Extract the (X, Y) coordinate from the center of the cell holding the provided text.  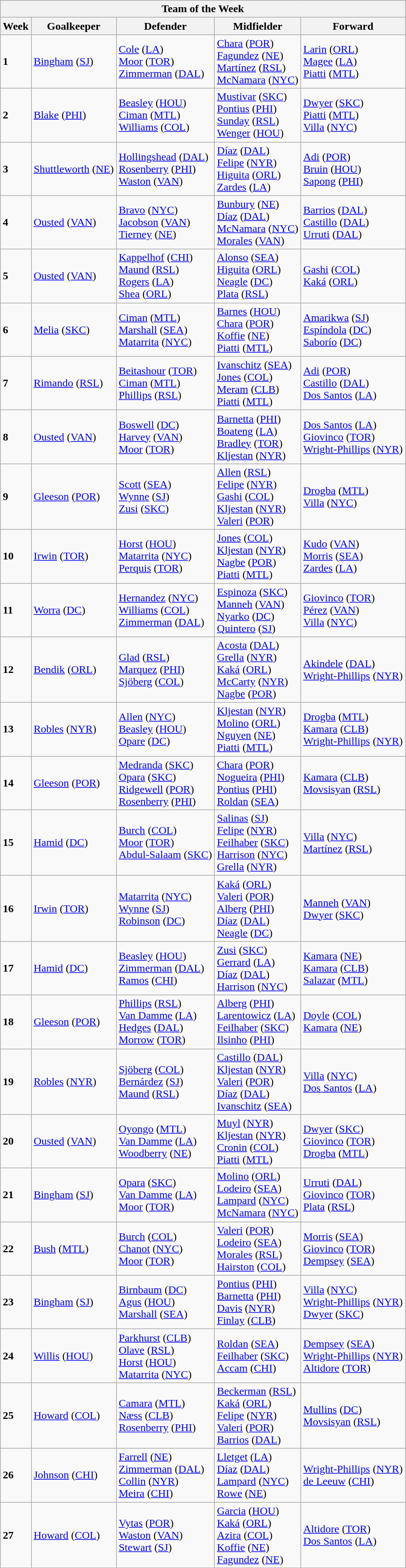
Akindele (DAL) Wright-Phillips (NYR) (353, 670)
Camara (MTL) Næss (CLB) Rosenberry (PHI) (165, 1415)
Villa (NYC) Martínez (RSL) (353, 843)
15 (16, 843)
Alberg (PHI) Larentowicz (LA) Feilhaber (SKC) Ilsinho (PHI) (258, 1022)
2 (16, 115)
Allen (RSL) Felipe (NYR) Gashi (COL) Kljestan (NYR) Valeri (POR) (258, 496)
Rimando (RSL) (74, 383)
Dos Santos (LA) Giovinco (TOR) Wright-Phillips (NYR) (353, 437)
Mustivar (SKC) Pontius (PHI) Sunday (RSL) Wenger (HOU) (258, 115)
Urruti (DAL) Giovinco (TOR) Plata (RSL) (353, 1195)
Larin (ORL) Magee (LA) Piatti (MTL) (353, 61)
Farrell (NE) Zimmerman (DAL) Collin (NYR) Meira (CHI) (165, 1475)
Bendik (ORL) (74, 670)
9 (16, 496)
Bravo (NYC) Jacobson (VAN) Tierney (NE) (165, 223)
Beitashour (TOR) Ciman (MTL) Phillips (RSL) (165, 383)
Chara (POR) Nogueira (PHI) Pontius (PHI) Roldan (SEA) (258, 783)
Defender (165, 26)
Barnetta (PHI) Boateng (LA) Bradley (TOR) Kljestan (NYR) (258, 437)
Medranda (SKC) Opara (SKC) Ridgewell (POR) Rosenberry (PHI) (165, 783)
Lletget (LA) Díaz (DAL) Lampard (NYC) Rowe (NE) (258, 1475)
Díaz (DAL) Felipe (NYR) Higuita (ORL) Zardes (LA) (258, 168)
17 (16, 968)
22 (16, 1249)
Hernandez (NYC) Williams (COL) Zimmerman (DAL) (165, 610)
Morris (SEA) Giovinco (TOR) Dempsey (SEA) (353, 1249)
26 (16, 1475)
Hollingshead (DAL) Rosenberry (PHI) Waston (VAN) (165, 168)
21 (16, 1195)
Burch (COL) Moor (TOR) Abdul-Salaam (SKC) (165, 843)
Birnbaum (DC) Agus (HOU) Marshall (SEA) (165, 1302)
24 (16, 1356)
Barnes (HOU) Chara (POR) Koffie (NE) Piatti (MTL) (258, 330)
Parkhurst (CLB) Olave (RSL) Horst (HOU) Matarrita (NYC) (165, 1356)
4 (16, 223)
Muyl (NYR) Kljestan (NYR) Cronin (COL) Piatti (MTL) (258, 1141)
25 (16, 1415)
8 (16, 437)
20 (16, 1141)
Boswell (DC) Harvey (VAN) Moor (TOR) (165, 437)
Barrios (DAL) Castillo (DAL) Urruti (DAL) (353, 223)
Alonso (SEA) Higuita (ORL) Neagle (DC) Plata (RSL) (258, 276)
Dwyer (SKC) Giovinco (TOR) Drogba (MTL) (353, 1141)
Adi (POR) Bruin (HOU) Sapong (PHI) (353, 168)
27 (16, 1535)
Kaká (ORL) Valeri (POR) Alberg (PHI) Díaz (DAL) Neagle (DC) (258, 909)
Acosta (DAL) Grella (NYR) Kaká (ORL) McCarty (NYR) Nagbe (POR) (258, 670)
Salinas (SJ) Felipe (NYR) Feilhaber (SKC) Harrison (NYC) Grella (NYR) (258, 843)
16 (16, 909)
Goalkeeper (74, 26)
19 (16, 1082)
Adi (POR) Castillo (DAL) Dos Santos (LA) (353, 383)
Worra (DC) (74, 610)
Dwyer (SKC) Piatti (MTL) Villa (NYC) (353, 115)
Drogba (MTL) Villa (NYC) (353, 496)
Villa (NYC) Dos Santos (LA) (353, 1082)
Garcia (HOU) Kaká (ORL) Azira (COL) Koffie (NE) Fagundez (NE) (258, 1535)
23 (16, 1302)
7 (16, 383)
Forward (353, 26)
14 (16, 783)
Manneh (VAN) Dwyer (SKC) (353, 909)
10 (16, 556)
Kamara (NE) Kamara (CLB) Salazar (MTL) (353, 968)
Beasley (HOU) Ciman (MTL) Williams (COL) (165, 115)
Bush (MTL) (74, 1249)
Doyle (COL) Kamara (NE) (353, 1022)
5 (16, 276)
Roldan (SEA) Feilhaber (SKC) Accam (CHI) (258, 1356)
Willis (HOU) (74, 1356)
Kljestan (NYR) Molino (ORL) Nguyen (NE) Piatti (MTL) (258, 730)
Dempsey (SEA) Wright-Phillips (NYR) Altidore (TOR) (353, 1356)
6 (16, 330)
Kudo (VAN) Morris (SEA) Zardes (LA) (353, 556)
Castillo (DAL) Kljestan (NYR) Valeri (POR) Díaz (DAL) Ivanschitz (SEA) (258, 1082)
Horst (HOU) Matarrita (NYC) Perquis (TOR) (165, 556)
Zusi (SKC) Gerrard (LA) Díaz (DAL) Harrison (NYC) (258, 968)
Valeri (POR) Lodeiro (SEA) Morales (RSL) Hairston (COL) (258, 1249)
Chara (POR) Fagundez (NE) Martínez (RSL) McNamara (NYC) (258, 61)
Burch (COL) Chanot (NYC) Moor (TOR) (165, 1249)
Opara (SKC) Van Damme (LA) Moor (TOR) (165, 1195)
3 (16, 168)
Blake (PHI) (74, 115)
Oyongo (MTL) Van Damme (LA) Woodberry (NE) (165, 1141)
Week (16, 26)
Cole (LA) Moor (TOR) Zimmerman (DAL) (165, 61)
Scott (SEA) Wynne (SJ) Zusi (SKC) (165, 496)
Beckerman (RSL) Kaká (ORL) Felipe (NYR) Valeri (POR) Barrios (DAL) (258, 1415)
Wright-Phillips (NYR) de Leeuw (CHI) (353, 1475)
Vytas (POR) Waston (VAN) Stewart (SJ) (165, 1535)
1 (16, 61)
Phillips (RSL) Van Damme (LA) Hedges (DAL) Morrow (TOR) (165, 1022)
Allen (NYC) Beasley (HOU) Opare (DC) (165, 730)
Jones (COL) Kljestan (NYR) Nagbe (POR) Piatti (MTL) (258, 556)
Shuttleworth (NE) (74, 168)
11 (16, 610)
Espinoza (SKC) Manneh (VAN) Nyarko (DC) Quintero (SJ) (258, 610)
Bunbury (NE) Díaz (DAL) McNamara (NYC) Morales (VAN) (258, 223)
Pontius (PHI) Barnetta (PHI) Davis (NYR) Finlay (CLB) (258, 1302)
Drogba (MTL) Kamara (CLB) Wright-Phillips (NYR) (353, 730)
Villa (NYC) Wright-Phillips (NYR) Dwyer (SKC) (353, 1302)
Matarrita (NYC) Wynne (SJ) Robinson (DC) (165, 909)
12 (16, 670)
Amarikwa (SJ) Espíndola (DC) Saborío (DC) (353, 330)
Beasley (HOU) Zimmerman (DAL) Ramos (CHI) (165, 968)
Midfielder (258, 26)
13 (16, 730)
Sjöberg (COL) Bernárdez (SJ) Maund (RSL) (165, 1082)
Mullins (DC) Movsisyan (RSL) (353, 1415)
Gashi (COL) Kaká (ORL) (353, 276)
Giovinco (TOR) Pérez (VAN) Villa (NYC) (353, 610)
Altidore (TOR) Dos Santos (LA) (353, 1535)
Johnson (CHI) (74, 1475)
Team of the Week (203, 9)
Kappelhof (CHI) Maund (RSL) Rogers (LA) Shea (ORL) (165, 276)
Kamara (CLB) Movsisyan (RSL) (353, 783)
Molino (ORL) Lodeiro (SEA) Lampard (NYC) McNamara (NYC) (258, 1195)
Ciman (MTL) Marshall (SEA) Matarrita (NYC) (165, 330)
Melia (SKC) (74, 330)
18 (16, 1022)
Glad (RSL) Marquez (PHI) Sjöberg (COL) (165, 670)
Ivanschitz (SEA) Jones (COL) Meram (CLB) Piatti (MTL) (258, 383)
